Determine the [X, Y] coordinate at the center of the cell enclosing the given text.  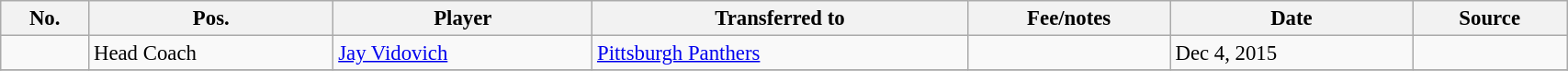
Date [1292, 18]
Dec 4, 2015 [1292, 53]
Pos. [211, 18]
Source [1490, 18]
Pittsburgh Panthers [781, 53]
Player [463, 18]
Head Coach [211, 53]
Jay Vidovich [463, 53]
Fee/notes [1069, 18]
Transferred to [781, 18]
No. [45, 18]
